Capture the cell that displays the provided text and extract its (X, Y) central coordinate. 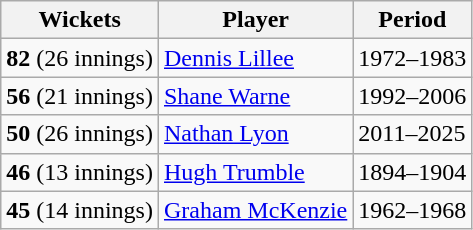
1962–1968 (412, 210)
Player (255, 20)
1992–2006 (412, 96)
46 (13 innings) (80, 172)
2011–2025 (412, 134)
50 (26 innings) (80, 134)
Nathan Lyon (255, 134)
82 (26 innings) (80, 58)
Wickets (80, 20)
Dennis Lillee (255, 58)
Graham McKenzie (255, 210)
1894–1904 (412, 172)
56 (21 innings) (80, 96)
Hugh Trumble (255, 172)
Period (412, 20)
Shane Warne (255, 96)
1972–1983 (412, 58)
45 (14 innings) (80, 210)
